For the text-containing cell, return its midpoint in [X, Y] coordinate format. 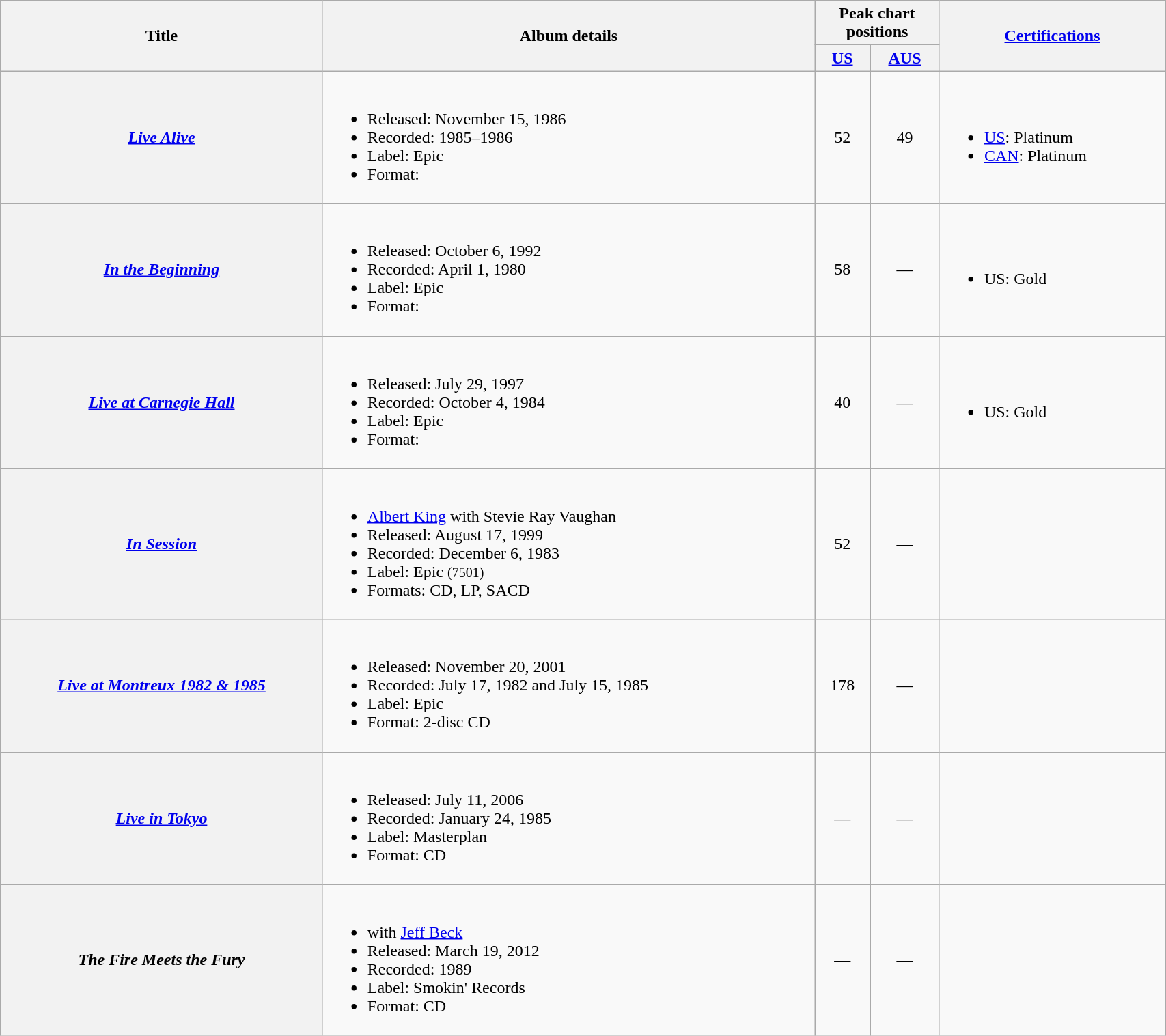
Albert King with Stevie Ray VaughanReleased: August 17, 1999Recorded: December 6, 1983Label: Epic (7501)Formats: CD, LP, SACD [568, 544]
Released: July 11, 2006Recorded: January 24, 1985Label: MasterplanFormat: CD [568, 818]
US [843, 58]
US: PlatinumCAN: Platinum [1052, 137]
Released: October 6, 1992Recorded: April 1, 1980Label: EpicFormat: [568, 270]
Released: July 29, 1997Recorded: October 4, 1984Label: EpicFormat: [568, 402]
Live in Tokyo [162, 818]
The Fire Meets the Fury [162, 960]
Album details [568, 36]
58 [843, 270]
Certifications [1052, 36]
In the Beginning [162, 270]
In Session [162, 544]
Released: November 20, 2001Recorded: July 17, 1982 and July 15, 1985Label: EpicFormat: 2-disc CD [568, 686]
178 [843, 686]
49 [905, 137]
Released: November 15, 1986Recorded: 1985–1986Label: EpicFormat: [568, 137]
Title [162, 36]
Live Alive [162, 137]
Live at Montreux 1982 & 1985 [162, 686]
40 [843, 402]
with Jeff BeckReleased: March 19, 2012Recorded: 1989Label: Smokin' RecordsFormat: CD [568, 960]
AUS [905, 58]
Live at Carnegie Hall [162, 402]
Peak chartpositions [877, 23]
